Identify which cell holds the provided text, then report its [X, Y] central coordinate. 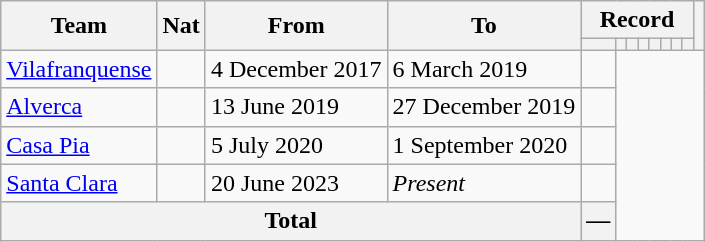
Alverca [79, 107]
Present [484, 183]
Nat [181, 26]
20 June 2023 [296, 183]
From [296, 26]
13 June 2019 [296, 107]
Team [79, 26]
Record [637, 20]
Vilafranquense [79, 69]
Casa Pia [79, 145]
1 September 2020 [484, 145]
4 December 2017 [296, 69]
To [484, 26]
— [598, 221]
Santa Clara [79, 183]
6 March 2019 [484, 69]
27 December 2019 [484, 107]
Total [291, 221]
5 July 2020 [296, 145]
